Return the (x, y) coordinate for the center point of the cell that contains the specified text.  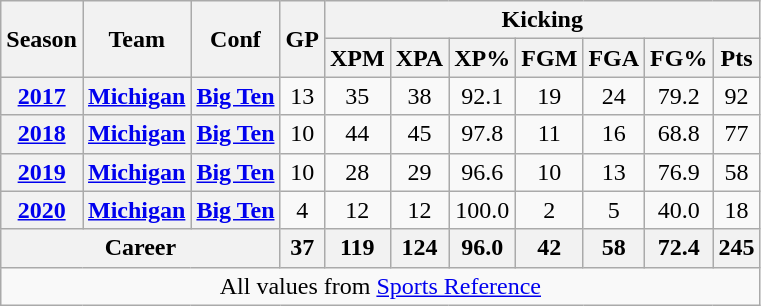
Conf (236, 39)
124 (420, 248)
FGM (550, 58)
Career (140, 248)
40.0 (679, 210)
92 (736, 96)
79.2 (679, 96)
29 (420, 172)
35 (357, 96)
100.0 (482, 210)
42 (550, 248)
GP (302, 39)
77 (736, 134)
37 (302, 248)
2020 (42, 210)
245 (736, 248)
18 (736, 210)
28 (357, 172)
2019 (42, 172)
XPM (357, 58)
XP% (482, 58)
96.6 (482, 172)
92.1 (482, 96)
Kicking (542, 20)
16 (614, 134)
All values from Sports Reference (380, 286)
97.8 (482, 134)
FGA (614, 58)
72.4 (679, 248)
2018 (42, 134)
2 (550, 210)
119 (357, 248)
19 (550, 96)
2017 (42, 96)
FG% (679, 58)
XPA (420, 58)
11 (550, 134)
68.8 (679, 134)
5 (614, 210)
38 (420, 96)
96.0 (482, 248)
Pts (736, 58)
44 (357, 134)
4 (302, 210)
24 (614, 96)
Season (42, 39)
Team (136, 39)
76.9 (679, 172)
45 (420, 134)
